Detect which cell encompasses the target text, then output its (x, y) center coordinate. 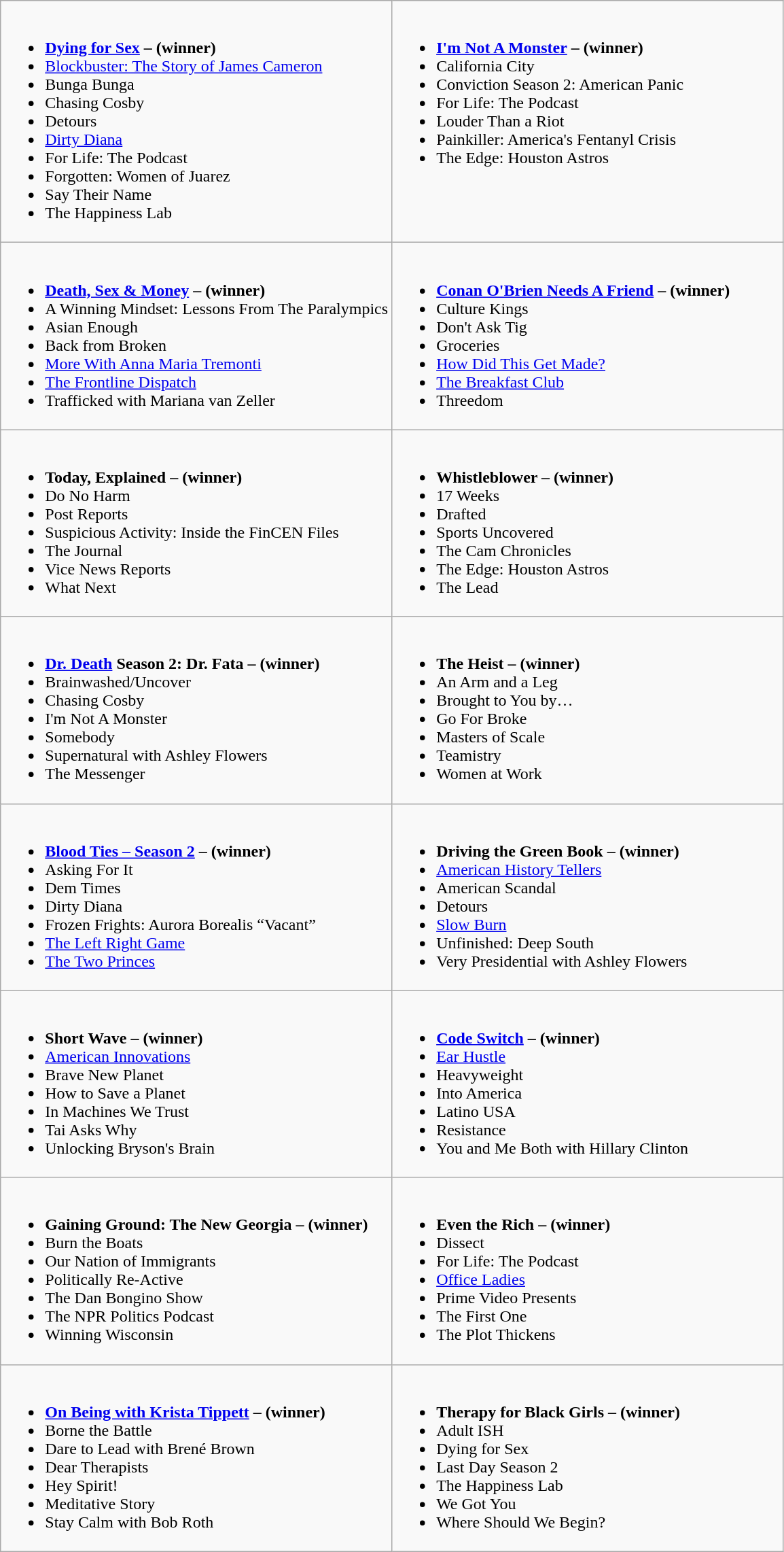
Blood Ties – Season 2 – (winner)Asking For ItDem TimesDirty DianaFrozen Frights: Aurora Borealis “Vacant”The Left Right GameThe Two Princes (196, 897)
On Being with Krista Tippett – (winner)Borne the BattleDare to Lead with Brené BrownDear TherapistsHey Spirit!Meditative StoryStay Calm with Bob Roth (196, 1458)
The Heist – (winner)An Arm and a LegBrought to You by…Go For BrokeMasters of ScaleTeamistryWomen at Work (588, 710)
Driving the Green Book – (winner)American History TellersAmerican ScandalDetoursSlow BurnUnfinished: Deep SouthVery Presidential with Ashley Flowers (588, 897)
Today, Explained – (winner)Do No HarmPost ReportsSuspicious Activity: Inside the FinCEN FilesThe JournalVice News ReportsWhat Next (196, 523)
Even the Rich – (winner)DissectFor Life: The PodcastOffice LadiesPrime Video PresentsThe First OneThe Plot Thickens (588, 1271)
Conan O'Brien Needs A Friend – (winner)Culture KingsDon't Ask TigGroceriesHow Did This Get Made?The Breakfast ClubThreedom (588, 336)
Code Switch – (winner)Ear HustleHeavyweightInto AmericaLatino USAResistanceYou and Me Both with Hillary Clinton (588, 1084)
Short Wave – (winner)American InnovationsBrave New PlanetHow to Save a PlanetIn Machines We TrustTai Asks WhyUnlocking Bryson's Brain (196, 1084)
Therapy for Black Girls – (winner)Adult ISHDying for SexLast Day Season 2The Happiness LabWe Got YouWhere Should We Begin? (588, 1458)
Whistleblower – (winner)17 WeeksDraftedSports UncoveredThe Cam ChroniclesThe Edge: Houston AstrosThe Lead (588, 523)
Dr. Death Season 2: Dr. Fata – (winner)Brainwashed/UncoverChasing CosbyI'm Not A MonsterSomebodySupernatural with Ashley FlowersThe Messenger (196, 710)
